Return [X, Y] of the center of cell containing provided text 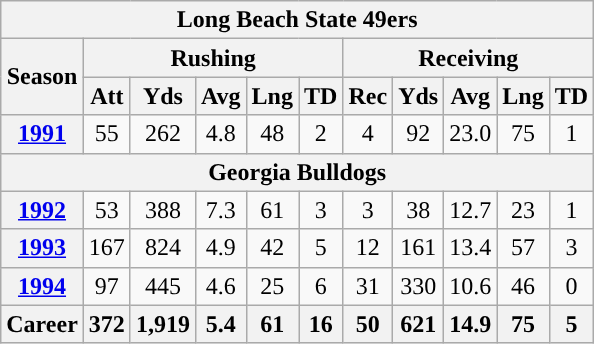
5.4 [220, 324]
48 [272, 134]
1,919 [162, 324]
25 [272, 286]
824 [162, 248]
Rec [368, 96]
Georgia Bulldogs [298, 172]
4.8 [220, 134]
55 [106, 134]
53 [106, 210]
0 [571, 286]
12 [368, 248]
31 [368, 286]
10.6 [470, 286]
Receiving [468, 58]
330 [418, 286]
Att [106, 96]
1994 [42, 286]
4.6 [220, 286]
38 [418, 210]
12.7 [470, 210]
Rushing [213, 58]
7.3 [220, 210]
92 [418, 134]
445 [162, 286]
4 [368, 134]
2 [320, 134]
6 [320, 286]
16 [320, 324]
57 [523, 248]
1992 [42, 210]
14.9 [470, 324]
13.4 [470, 248]
Career [42, 324]
372 [106, 324]
1991 [42, 134]
1993 [42, 248]
46 [523, 286]
Season [42, 77]
23.0 [470, 134]
Long Beach State 49ers [298, 20]
161 [418, 248]
621 [418, 324]
97 [106, 286]
388 [162, 210]
23 [523, 210]
4.9 [220, 248]
262 [162, 134]
42 [272, 248]
50 [368, 324]
167 [106, 248]
